Output the [x, y] coordinate of the center of the cell containing the given text.  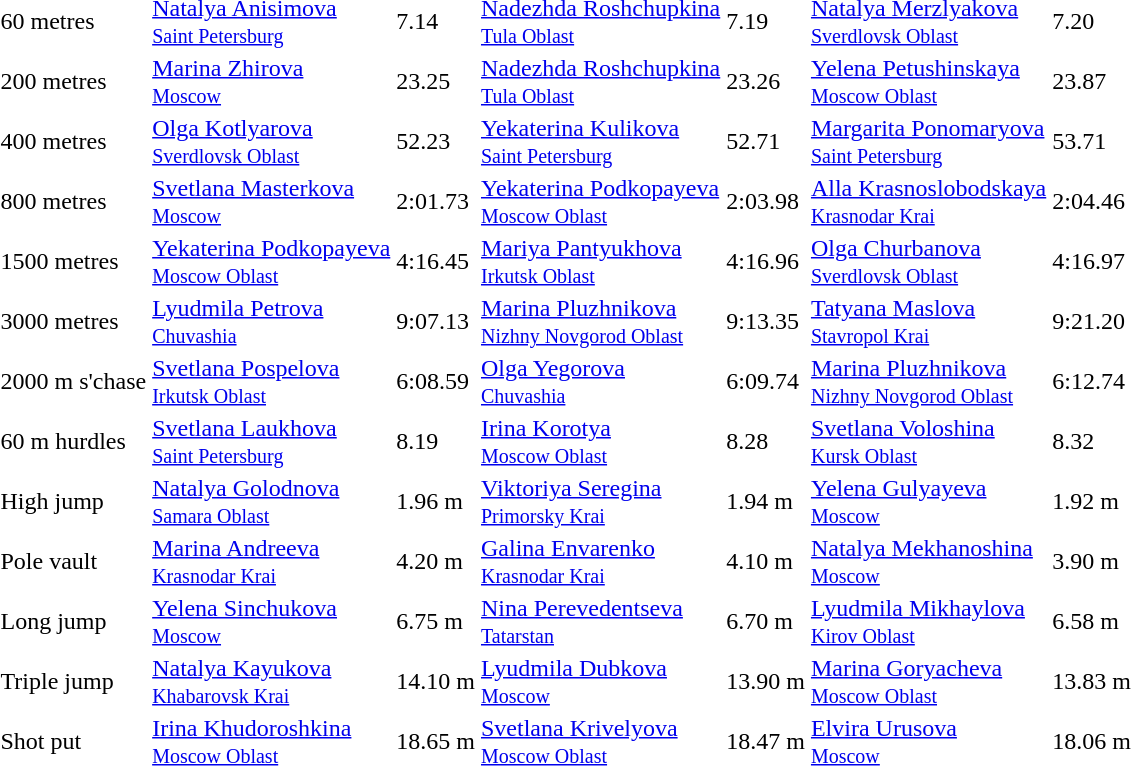
Margarita PonomaryovaSaint Petersburg [928, 142]
2:01.73 [436, 202]
Olga KotlyarovaSverdlovsk Oblast [272, 142]
Olga YegorovaChuvashia [600, 382]
1.96 m [436, 502]
Yelena GulyayevaMoscow [928, 502]
14.10 m [436, 682]
6.70 m [766, 622]
Marina GoryachevaMoscow Oblast [928, 682]
52.71 [766, 142]
Irina KorotyaMoscow Oblast [600, 442]
Galina EnvarenkoKrasnodar Krai [600, 562]
Tatyana MaslovaStavropol Krai [928, 322]
Natalya KayukovaKhabarovsk Krai [272, 682]
4.20 m [436, 562]
Yelena PetushinskayaMoscow Oblast [928, 82]
23.25 [436, 82]
Natalya MekhanoshinaMoscow [928, 562]
Svetlana PospelovaIrkutsk Oblast [272, 382]
Viktoriya SereginaPrimorsky Krai [600, 502]
6:09.74 [766, 382]
Alla KrasnoslobodskayaKrasnodar Krai [928, 202]
Svetlana MasterkovaMoscow [272, 202]
4.10 m [766, 562]
Yelena SinchukovaMoscow [272, 622]
1.94 m [766, 502]
Svetlana LaukhovaSaint Petersburg [272, 442]
Natalya GolodnovaSamara Oblast [272, 502]
6.75 m [436, 622]
9:07.13 [436, 322]
Mariya PantyukhovaIrkutsk Oblast [600, 262]
6:08.59 [436, 382]
Lyudmila PetrovaChuvashia [272, 322]
Nina PerevedentsevaTatarstan [600, 622]
4:16.45 [436, 262]
52.23 [436, 142]
Yekaterina KulikovaSaint Petersburg [600, 142]
13.90 m [766, 682]
4:16.96 [766, 262]
Olga ChurbanovaSverdlovsk Oblast [928, 262]
Lyudmila DubkovaMoscow [600, 682]
Lyudmila MikhaylovaKirov Oblast [928, 622]
2:03.98 [766, 202]
8.19 [436, 442]
Marina AndreevaKrasnodar Krai [272, 562]
9:13.35 [766, 322]
23.26 [766, 82]
Svetlana VoloshinaKursk Oblast [928, 442]
Nadezhda RoshchupkinaTula Oblast [600, 82]
8.28 [766, 442]
Marina ZhirovaMoscow [272, 82]
